Detect which cell encompasses the target text, then output its (X, Y) center coordinate. 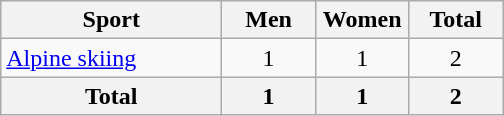
Sport (112, 20)
Alpine skiing (112, 58)
Men (269, 20)
Women (362, 20)
